Pinpoint the cell where the given text exists, returning its [x, y] midpoint coordinate. 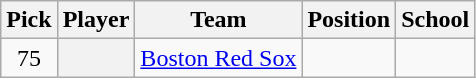
Boston Red Sox [218, 58]
School [436, 20]
Player [96, 20]
Team [218, 20]
Pick [29, 20]
75 [29, 58]
Position [349, 20]
